Identify which cell holds the provided text, then report its [x, y] central coordinate. 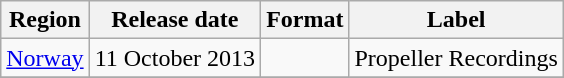
Format [305, 20]
11 October 2013 [174, 58]
Propeller Recordings [456, 58]
Region [45, 20]
Norway [45, 58]
Release date [174, 20]
Label [456, 20]
